Scan for the cell matching the given text and deliver its [X, Y] coordinate at center. 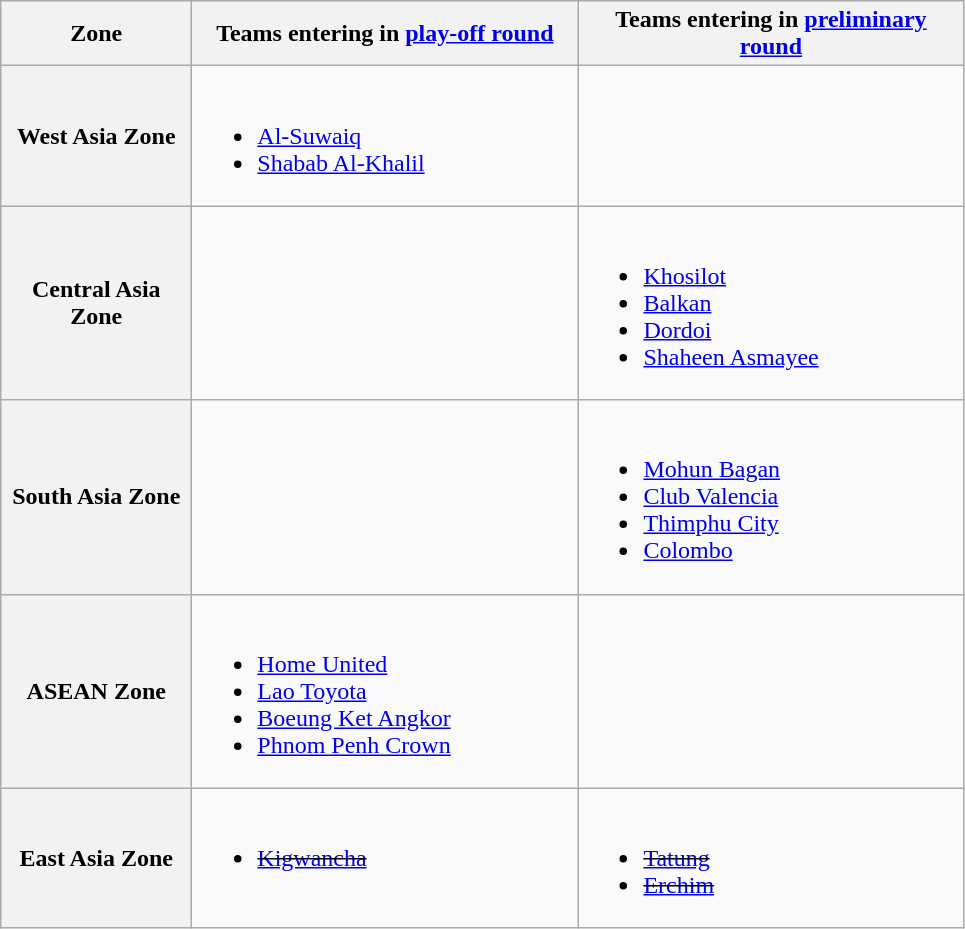
Khosilot Balkan Dordoi Shaheen Asmayee [771, 303]
Kigwancha [385, 858]
Zone [96, 34]
Teams entering in preliminary round [771, 34]
Tatung Erchim [771, 858]
Central Asia Zone [96, 303]
Home United Lao Toyota Boeung Ket Angkor Phnom Penh Crown [385, 691]
West Asia Zone [96, 136]
South Asia Zone [96, 497]
Mohun Bagan Club Valencia Thimphu City Colombo [771, 497]
Teams entering in play-off round [385, 34]
Al-Suwaiq Shabab Al-Khalil [385, 136]
ASEAN Zone [96, 691]
East Asia Zone [96, 858]
